Output the [x, y] coordinate of the center of the cell containing the given text.  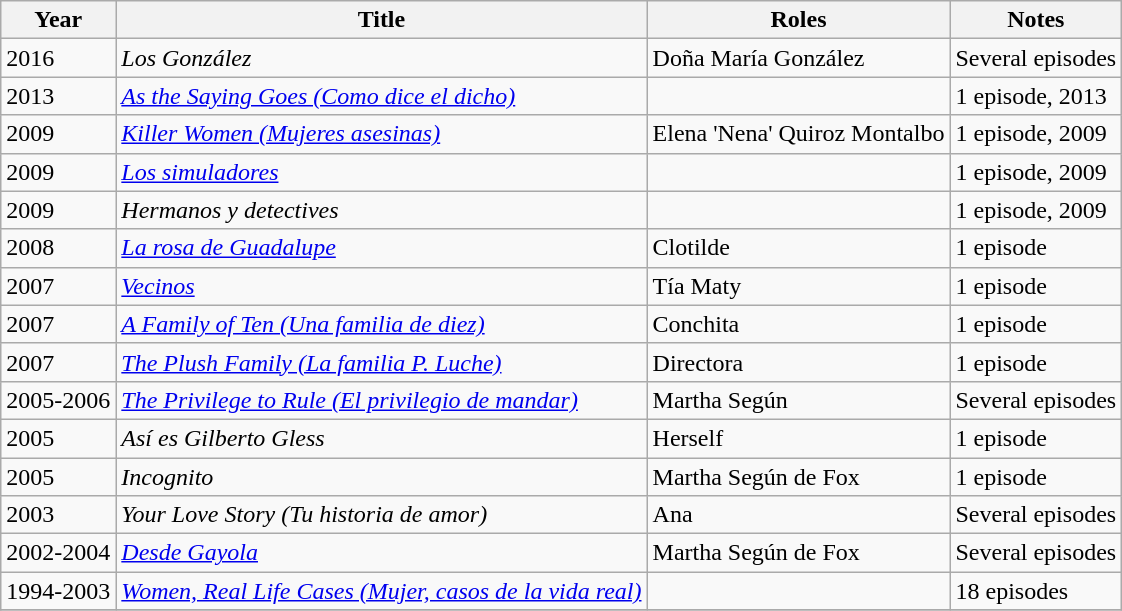
1 episode, 2013 [1036, 96]
2016 [58, 58]
Killer Women (Mujeres asesinas) [382, 134]
Hermanos y detectives [382, 210]
18 episodes [1036, 591]
1994-2003 [58, 591]
Elena 'Nena' Quiroz Montalbo [798, 134]
Desde Gayola [382, 553]
Tía Maty [798, 286]
A Family of Ten (Una familia de diez) [382, 324]
2003 [58, 515]
Conchita [798, 324]
The Privilege to Rule (El privilegio de mandar) [382, 400]
Herself [798, 438]
Directora [798, 362]
La rosa de Guadalupe [382, 248]
Year [58, 20]
Martha Según [798, 400]
Así es Gilberto Gless [382, 438]
Women, Real Life Cases (Mujer, casos de la vida real) [382, 591]
Incognito [382, 477]
2008 [58, 248]
Doña María González [798, 58]
Your Love Story (Tu historia de amor) [382, 515]
Los González [382, 58]
2002-2004 [58, 553]
Vecinos [382, 286]
The Plush Family (La familia P. Luche) [382, 362]
Ana [798, 515]
Title [382, 20]
Los simuladores [382, 172]
Notes [1036, 20]
As the Saying Goes (Como dice el dicho) [382, 96]
Clotilde [798, 248]
2013 [58, 96]
Roles [798, 20]
2005-2006 [58, 400]
